From the cell containing the given text, extract its center point as [x, y] coordinate. 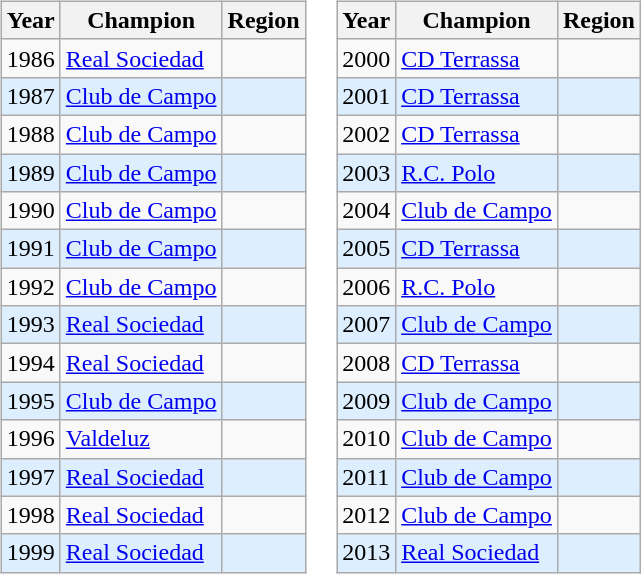
1995 [30, 401]
2010 [366, 439]
2012 [366, 515]
2001 [366, 96]
2004 [366, 211]
2005 [366, 249]
1992 [30, 287]
Valdeluz [141, 439]
2006 [366, 287]
1991 [30, 249]
2011 [366, 477]
2000 [366, 58]
2009 [366, 401]
1998 [30, 515]
1986 [30, 58]
1999 [30, 553]
1993 [30, 325]
1990 [30, 211]
2007 [366, 325]
2002 [366, 134]
1988 [30, 134]
2013 [366, 553]
1989 [30, 173]
1996 [30, 439]
1987 [30, 96]
1997 [30, 477]
2003 [366, 173]
2008 [366, 363]
1994 [30, 363]
